Determine the (X, Y) coordinate at the center of the cell enclosing the given text.  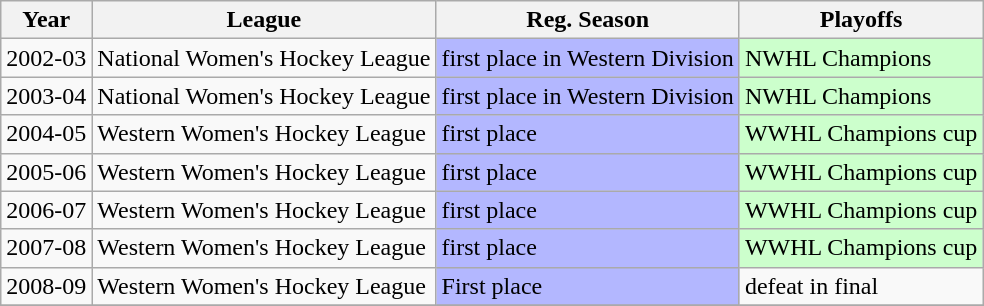
First place (588, 286)
2004-05 (46, 134)
2002-03 (46, 58)
defeat in final (860, 286)
2006-07 (46, 210)
League (264, 20)
2007-08 (46, 248)
Playoffs (860, 20)
2008-09 (46, 286)
2005-06 (46, 172)
Reg. Season (588, 20)
Year (46, 20)
2003-04 (46, 96)
